Pinpoint the cell where the given text exists, returning its [X, Y] midpoint coordinate. 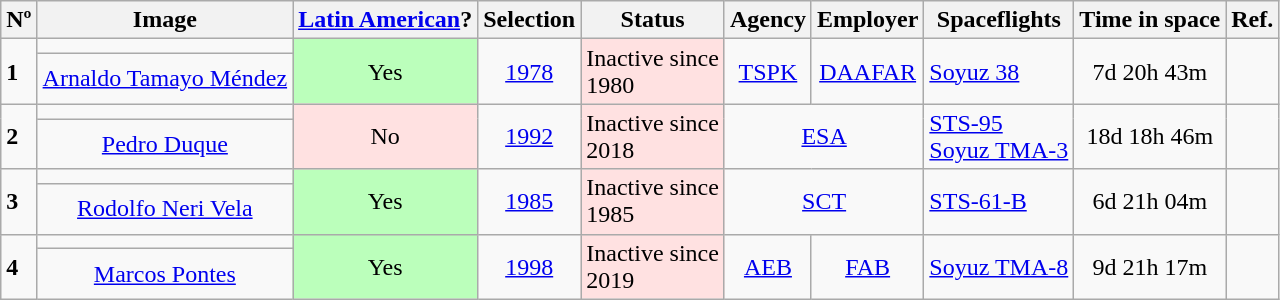
7d 20h 43m [1150, 72]
Employer [867, 20]
1998 [530, 266]
Soyuz TMA-8 [999, 266]
TSPK [768, 72]
Spaceflights [999, 20]
Marcos Pontes [165, 274]
9d 21h 17m [1150, 266]
SCT [824, 202]
Image [165, 20]
Time in space [1150, 20]
ESA [824, 136]
DAAFAR [867, 72]
STS-61-B [999, 202]
AEB [768, 266]
Inactive since1980 [653, 72]
FAB [867, 266]
Nº [19, 20]
Pedro Duque [165, 144]
Selection [530, 20]
2 [19, 136]
Ref. [1252, 20]
Latin American? [386, 20]
Rodolfo Neri Vela [165, 209]
Soyuz 38 [999, 72]
1985 [530, 202]
4 [19, 266]
1978 [530, 72]
18d 18h 46m [1150, 136]
Inactive since1985 [653, 202]
Arnaldo Tamayo Méndez [165, 78]
1 [19, 72]
1992 [530, 136]
No [386, 136]
Inactive since2018 [653, 136]
STS-95 Soyuz TMA-3 [999, 136]
3 [19, 202]
Status [653, 20]
6d 21h 04m [1150, 202]
Agency [768, 20]
Inactive since2019 [653, 266]
